Provide the (x, y) coordinate of the cell's center where the given text is located.  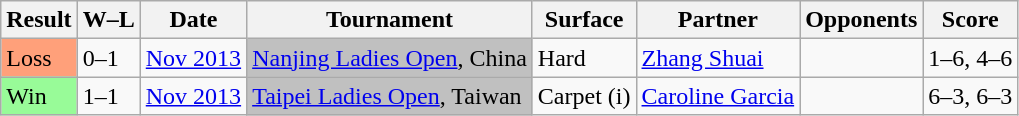
Nanjing Ladies Open, China (390, 58)
Opponents (862, 20)
6–3, 6–3 (970, 96)
1–6, 4–6 (970, 58)
Tournament (390, 20)
Partner (718, 20)
Hard (584, 58)
W–L (108, 20)
Taipei Ladies Open, Taiwan (390, 96)
Result (39, 20)
Caroline Garcia (718, 96)
Surface (584, 20)
Loss (39, 58)
Win (39, 96)
0–1 (108, 58)
Carpet (i) (584, 96)
1–1 (108, 96)
Score (970, 20)
Date (193, 20)
Zhang Shuai (718, 58)
